Capture the cell that displays the provided text and extract its (x, y) central coordinate. 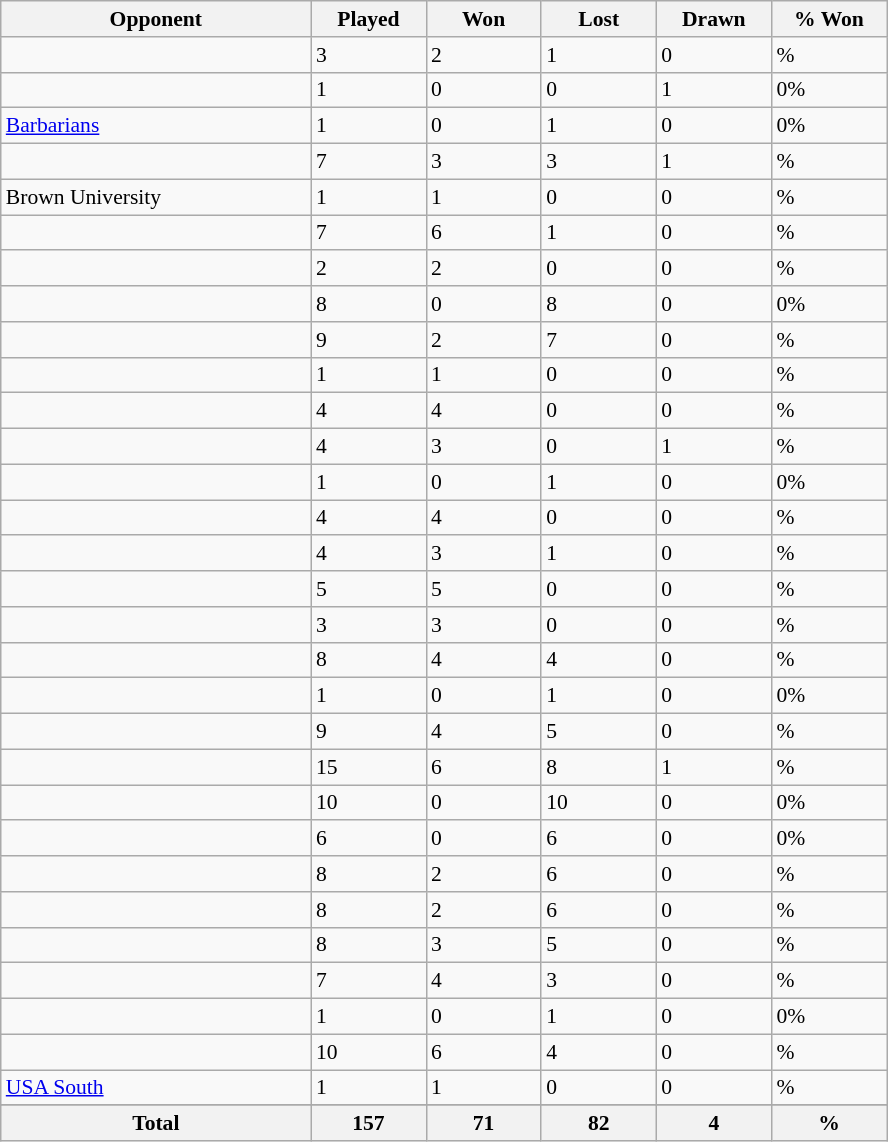
Played (368, 19)
Total (156, 1124)
Barbarians (156, 126)
Drawn (714, 19)
USA South (156, 1088)
157 (368, 1124)
% Won (828, 19)
15 (368, 767)
Lost (598, 19)
82 (598, 1124)
Brown University (156, 197)
71 (484, 1124)
Opponent (156, 19)
Won (484, 19)
